Provide the (X, Y) coordinate of the cell's center where the given text is located.  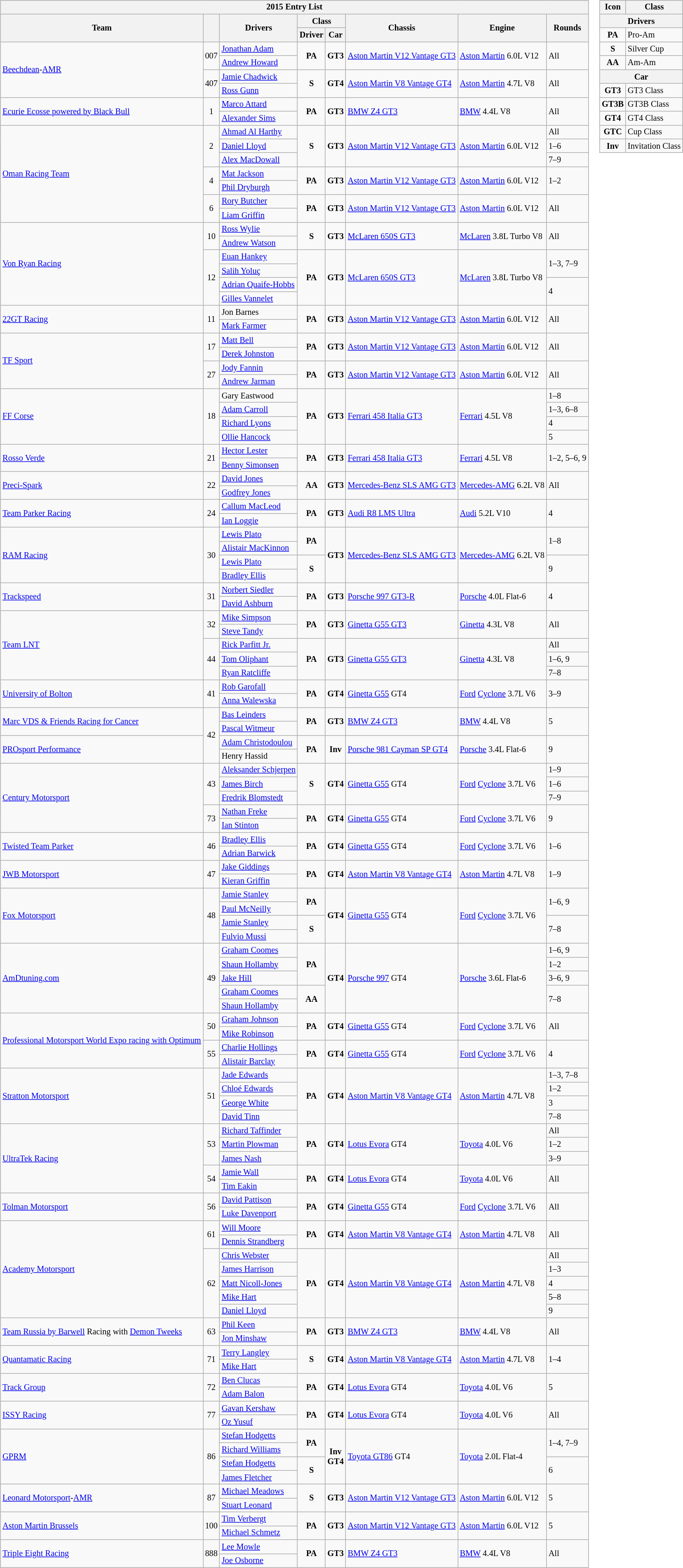
ISSY Racing (101, 1415)
Adam Balon (259, 1394)
Alex MacDowall (259, 160)
43 (211, 784)
87 (211, 1498)
Jade Edwards (259, 1075)
Mark Farmer (259, 326)
University of Bolton (101, 694)
Steve Tandy (259, 631)
Triple Eight Racing (101, 1554)
Ben Clucas (259, 1380)
27 (211, 375)
1–3 (567, 1269)
James Fletcher (259, 1477)
Terry Langley (259, 1352)
31 (211, 597)
1–4 (567, 1359)
Lee Mowle (259, 1547)
48 (211, 916)
Ollie Hancock (259, 437)
Porsche 3.4L Flat-6 (502, 749)
Richard Williams (259, 1450)
Adam Carroll (259, 410)
Richard Lyons (259, 423)
GT4 Class (654, 118)
Chris Webster (259, 1256)
Jake Hill (259, 978)
Gavan Kershaw (259, 1408)
63 (211, 1332)
Oman Racing Team (101, 174)
Marco Attard (259, 104)
Porsche 997 GT4 (402, 978)
TF Sport (101, 361)
12 (211, 278)
50 (211, 1027)
Kieran Griffin (259, 881)
Adrian Quaife-Hobbs (259, 285)
Matt Bell (259, 340)
53 (211, 1145)
Stratton Motorsport (101, 1096)
JWB Motorsport (101, 874)
22GT Racing (101, 319)
Anna Walewska (259, 701)
Alexander Sims (259, 118)
Paul McNeilly (259, 909)
54 (211, 1179)
Fox Motorsport (101, 916)
James Harrison (259, 1269)
Martin Plowman (259, 1144)
Andrew Jarman (259, 382)
Preci-Spark (101, 485)
Stuart Leonard (259, 1505)
71 (211, 1359)
Henry Hassid (259, 756)
Porsche 3.6L Flat-6 (502, 978)
47 (211, 874)
888 (211, 1554)
Silver Cup (654, 49)
Track Group (101, 1387)
Leonard Motorsport-AMR (101, 1498)
Rick Parfitt Jr. (259, 645)
RAM Racing (101, 555)
George White (259, 1103)
Audi 5.2L V10 (502, 513)
17 (211, 347)
Mike Simpson (259, 618)
1–2, 5–6, 9 (567, 458)
Rosso Verde (101, 458)
1–4, 7–9 (567, 1442)
007 (211, 56)
Fulvio Mussi (259, 937)
Will Moore (259, 1228)
FF Corse (101, 416)
3–6, 9 (567, 978)
Oz Yusuf (259, 1422)
41 (211, 694)
62 (211, 1283)
51 (211, 1096)
Invitation Class (654, 146)
Luke Davenport (259, 1214)
Marc VDS & Friends Racing for Cancer (101, 721)
11 (211, 319)
Charlie Hollings (259, 1048)
Godfrey Jones (259, 493)
Derek Johnston (259, 354)
Team Russia by Barwell Racing with Demon Tweeks (101, 1332)
David Pattison (259, 1200)
Dennis Strandberg (259, 1242)
21 (211, 458)
Tim Verbergt (259, 1519)
AmDtuning.com (101, 978)
2 (211, 146)
Jon Minshaw (259, 1339)
Adam Christodoulou (259, 742)
Adrian Barwick (259, 853)
Joe Osborne (259, 1561)
5–8 (567, 1297)
Jon Barnes (259, 312)
Jamie Wall (259, 1172)
Audi R8 LMS Ultra (402, 513)
56 (211, 1207)
Salih Yoluç (259, 271)
Pascal Witmeur (259, 729)
Ryan Ratcliffe (259, 673)
Quantamatic Racing (101, 1359)
David Ashburn (259, 604)
GT3B Class (654, 104)
Norbert Siedler (259, 590)
Hector Lester (259, 451)
73 (211, 818)
Toyota GT86 GT4 (402, 1456)
Tim Eakin (259, 1186)
Nathan Freke (259, 812)
David Tinn (259, 1117)
Gilles Vannelet (259, 298)
2015 Entry List (294, 7)
30 (211, 555)
Euan Hankey (259, 257)
Pro-Am (654, 35)
James Birch (259, 784)
Chloé Edwards (259, 1089)
1 (211, 111)
42 (211, 735)
UltraTek Racing (101, 1158)
55 (211, 1054)
Callum MacLeod (259, 506)
Von Ryan Racing (101, 264)
Academy Motorsport (101, 1269)
Alistair Barclay (259, 1062)
Ecurie Ecosse powered by Black Bull (101, 111)
Andrew Watson (259, 243)
Ian Loggie (259, 520)
100 (211, 1526)
Ahmad Al Harthy (259, 132)
44 (211, 659)
72 (211, 1387)
Andrew Howard (259, 63)
Rob Garofall (259, 687)
Ross Wylie (259, 229)
Toyota 2.0L Flat-4 (502, 1456)
Ross Gunn (259, 91)
Team LNT (101, 645)
GT3 Class (654, 91)
Twisted Team Parker (101, 846)
GPRM (101, 1456)
Fredrik Blomstedt (259, 798)
46 (211, 846)
Ian Stinton (259, 825)
Porsche 997 GT3-R (402, 597)
Graham Johnson (259, 1020)
Gary Eastwood (259, 396)
Michael Meadows (259, 1491)
Jody Fannin (259, 368)
Liam Griffin (259, 215)
Phil Keen (259, 1325)
22 (211, 485)
Tom Oliphant (259, 659)
407 (211, 83)
Professional Motorsport World Expo racing with Optimum (101, 1041)
Jake Giddings (259, 867)
Jonathan Adam (259, 49)
Cup Class (654, 132)
Matt Nicoll-Jones (259, 1283)
PROsport Performance (101, 749)
Driver (312, 35)
Chassis (402, 28)
David Jones (259, 479)
InvGT4 (336, 1456)
Benny Simonsen (259, 465)
Aston Martin Brussels (101, 1526)
Engine (502, 28)
Aleksander Schjerpen (259, 770)
GT3B (613, 104)
James Nash (259, 1158)
Trackspeed (101, 597)
Mat Jackson (259, 174)
Porsche 981 Cayman SP GT4 (402, 749)
18 (211, 416)
GTC (613, 132)
32 (211, 625)
1–3, 6–8 (567, 410)
Am-Am (654, 63)
Richard Taffinder (259, 1131)
49 (211, 978)
Porsche 4.0L Flat-6 (502, 597)
3 (567, 1103)
Rounds (567, 28)
Phil Dryburgh (259, 188)
Michael Schmetz (259, 1533)
1–3, 7–9 (567, 264)
Tolman Motorsport (101, 1207)
24 (211, 513)
Alistair MacKinnon (259, 548)
Beechdean-AMR (101, 70)
1–3, 7–8 (567, 1075)
Icon (613, 7)
86 (211, 1456)
Jamie Chadwick (259, 77)
Century Motorsport (101, 798)
Team (101, 28)
10 (211, 236)
77 (211, 1415)
Rory Butcher (259, 202)
Mike Robinson (259, 1034)
61 (211, 1235)
Bas Leinders (259, 715)
Team Parker Racing (101, 513)
